For the text-containing cell, return its midpoint in [X, Y] coordinate format. 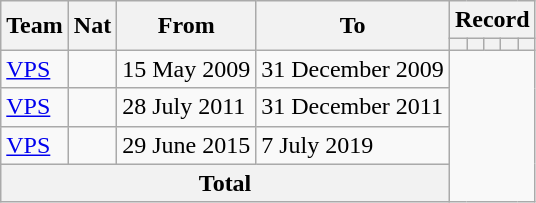
31 December 2011 [353, 107]
15 May 2009 [186, 69]
31 December 2009 [353, 69]
From [186, 26]
To [353, 26]
7 July 2019 [353, 145]
28 July 2011 [186, 107]
29 June 2015 [186, 145]
Record [492, 20]
Nat [92, 26]
Team [35, 26]
Total [226, 183]
